From the cell containing the given text, extract its center point as (x, y) coordinate. 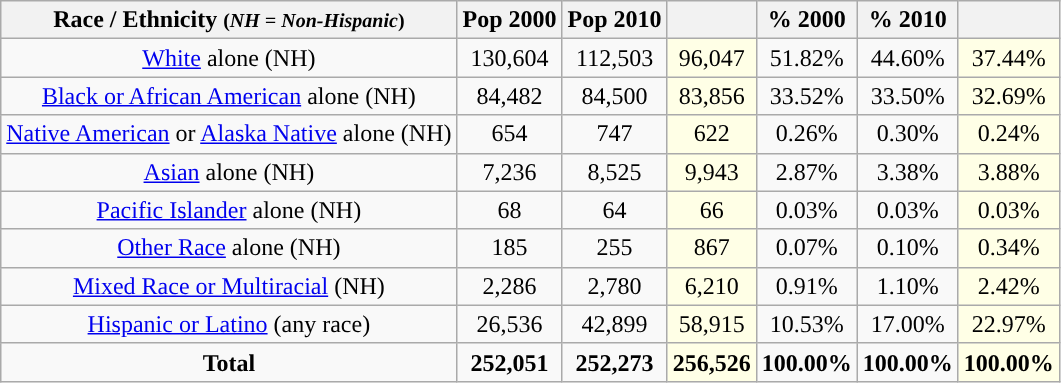
33.50% (908, 96)
White alone (NH) (229, 58)
68 (510, 210)
Race / Ethnicity (NH = Non-Hispanic) (229, 20)
3.88% (1008, 172)
654 (510, 134)
1.10% (908, 286)
Hispanic or Latino (any race) (229, 324)
% 2000 (806, 20)
32.69% (1008, 96)
2.87% (806, 172)
622 (712, 134)
0.26% (806, 134)
64 (614, 210)
2,780 (614, 286)
130,604 (510, 58)
0.34% (1008, 248)
256,526 (712, 362)
9,943 (712, 172)
Pacific Islander alone (NH) (229, 210)
747 (614, 134)
255 (614, 248)
66 (712, 210)
Native American or Alaska Native alone (NH) (229, 134)
33.52% (806, 96)
185 (510, 248)
Other Race alone (NH) (229, 248)
0.07% (806, 248)
0.24% (1008, 134)
6,210 (712, 286)
42,899 (614, 324)
7,236 (510, 172)
8,525 (614, 172)
Black or African American alone (NH) (229, 96)
84,500 (614, 96)
51.82% (806, 58)
17.00% (908, 324)
84,482 (510, 96)
44.60% (908, 58)
Total (229, 362)
10.53% (806, 324)
26,536 (510, 324)
Asian alone (NH) (229, 172)
22.97% (1008, 324)
Mixed Race or Multiracial (NH) (229, 286)
0.30% (908, 134)
0.91% (806, 286)
2.42% (1008, 286)
% 2010 (908, 20)
3.38% (908, 172)
58,915 (712, 324)
83,856 (712, 96)
252,273 (614, 362)
2,286 (510, 286)
252,051 (510, 362)
112,503 (614, 58)
96,047 (712, 58)
Pop 2000 (510, 20)
0.10% (908, 248)
867 (712, 248)
Pop 2010 (614, 20)
37.44% (1008, 58)
